Provide the (x, y) coordinate of the cell's center where the given text is located.  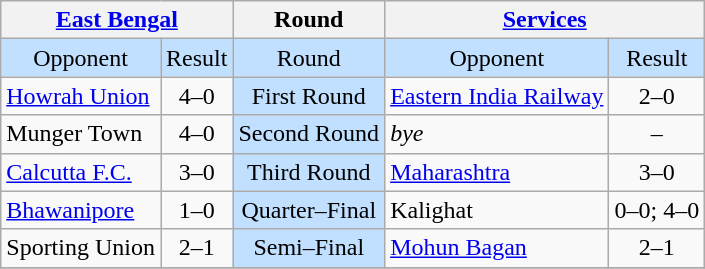
2–0 (657, 96)
bye (497, 134)
Mohun Bagan (497, 248)
First Round (309, 96)
East Bengal (117, 20)
Kalighat (497, 210)
Munger Town (81, 134)
Semi–Final (309, 248)
Howrah Union (81, 96)
Maharashtra (497, 172)
Sporting Union (81, 248)
Quarter–Final (309, 210)
0–0; 4–0 (657, 210)
Eastern India Railway (497, 96)
Third Round (309, 172)
Second Round (309, 134)
Services (545, 20)
Bhawanipore (81, 210)
– (657, 134)
Calcutta F.C. (81, 172)
1–0 (196, 210)
